Locate the cell with the specified text and output its [X, Y] center coordinate. 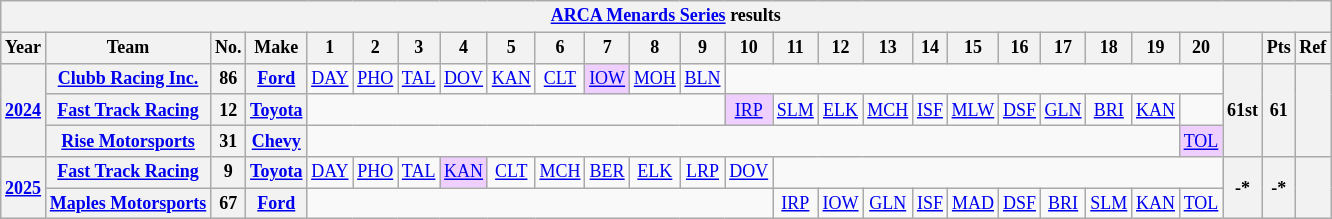
LRP [702, 172]
5 [511, 48]
ARCA Menards Series results [666, 16]
61st [1243, 110]
31 [228, 140]
15 [972, 48]
16 [1020, 48]
Chevy [276, 140]
17 [1063, 48]
BER [608, 172]
1 [330, 48]
Year [24, 48]
MLW [972, 110]
14 [930, 48]
19 [1156, 48]
10 [749, 48]
11 [795, 48]
2024 [24, 110]
Ref [1313, 48]
20 [1200, 48]
Make [276, 48]
61 [1278, 110]
7 [608, 48]
8 [654, 48]
67 [228, 204]
3 [419, 48]
Pts [1278, 48]
BLN [702, 78]
86 [228, 78]
2025 [24, 188]
Clubb Racing Inc. [128, 78]
13 [888, 48]
MAD [972, 204]
Maples Motorsports [128, 204]
Rise Motorsports [128, 140]
18 [1109, 48]
2 [376, 48]
Team [128, 48]
MOH [654, 78]
4 [464, 48]
6 [560, 48]
No. [228, 48]
